Identify which cell holds the provided text, then report its [x, y] central coordinate. 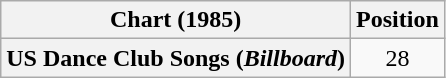
Position [398, 20]
28 [398, 58]
Chart (1985) [176, 20]
US Dance Club Songs (Billboard) [176, 58]
